Determine the [X, Y] coordinate at the center of the cell enclosing the given text.  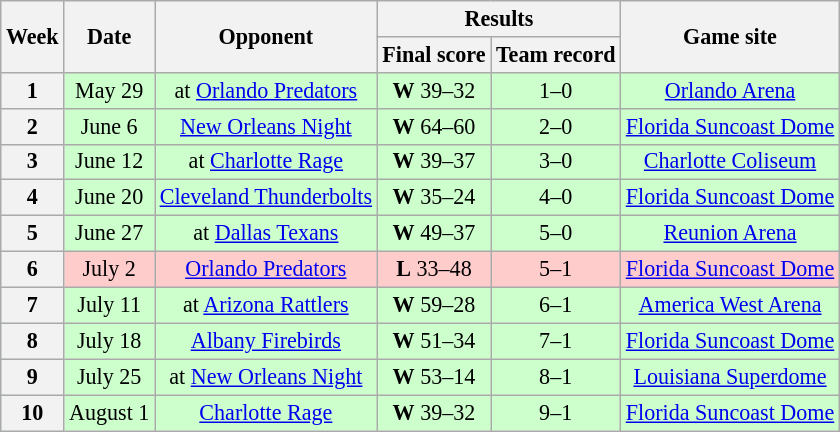
Results [498, 18]
9 [32, 377]
Opponent [266, 36]
L 33–48 [434, 269]
Albany Firebirds [266, 341]
at Dallas Texans [266, 233]
W 64–60 [434, 126]
July 11 [110, 305]
5–1 [556, 269]
4 [32, 198]
1–0 [556, 90]
at New Orleans Night [266, 377]
August 1 [110, 412]
June 6 [110, 126]
Charlotte Rage [266, 412]
America West Arena [730, 305]
W 49–37 [434, 233]
at Charlotte Rage [266, 162]
at Arizona Rattlers [266, 305]
Final score [434, 54]
9–1 [556, 412]
2–0 [556, 126]
Orlando Predators [266, 269]
June 20 [110, 198]
6 [32, 269]
7–1 [556, 341]
Team record [556, 54]
Week [32, 36]
W 59–28 [434, 305]
May 29 [110, 90]
3 [32, 162]
1 [32, 90]
W 53–14 [434, 377]
Game site [730, 36]
June 27 [110, 233]
W 51–34 [434, 341]
July 2 [110, 269]
8–1 [556, 377]
6–1 [556, 305]
3–0 [556, 162]
June 12 [110, 162]
July 25 [110, 377]
8 [32, 341]
Date [110, 36]
7 [32, 305]
Charlotte Coliseum [730, 162]
2 [32, 126]
4–0 [556, 198]
W 39–37 [434, 162]
Orlando Arena [730, 90]
Cleveland Thunderbolts [266, 198]
5 [32, 233]
at Orlando Predators [266, 90]
Reunion Arena [730, 233]
July 18 [110, 341]
10 [32, 412]
W 35–24 [434, 198]
5–0 [556, 233]
Louisiana Superdome [730, 377]
New Orleans Night [266, 126]
